Provide the (X, Y) coordinate of the cell's center where the given text is located.  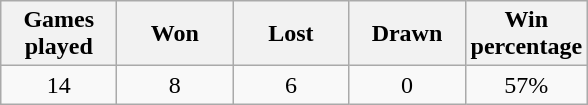
57% (526, 85)
0 (407, 85)
8 (175, 85)
Games played (59, 34)
6 (291, 85)
Drawn (407, 34)
Lost (291, 34)
Won (175, 34)
Win percentage (526, 34)
14 (59, 85)
